For the text-containing cell, return its midpoint in (x, y) coordinate format. 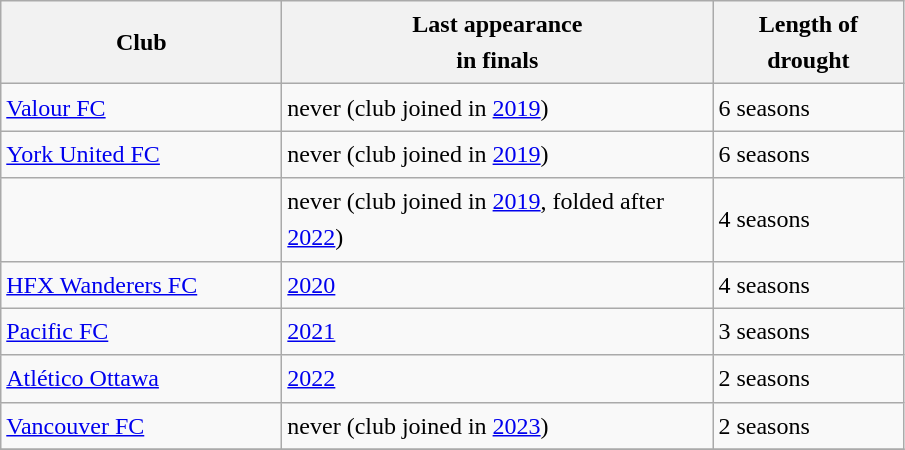
never (club joined in 2019, folded after 2022) (498, 220)
2020 (498, 284)
Pacific FC (142, 332)
2021 (498, 332)
Length of drought (808, 42)
Valour FC (142, 108)
Club (142, 42)
Vancouver FC (142, 426)
2022 (498, 378)
HFX Wanderers FC (142, 284)
York United FC (142, 154)
3 seasons (808, 332)
never (club joined in 2023) (498, 426)
Atlético Ottawa (142, 378)
Last appearancein finals (498, 42)
